Return (X, Y) of the center of cell containing provided text 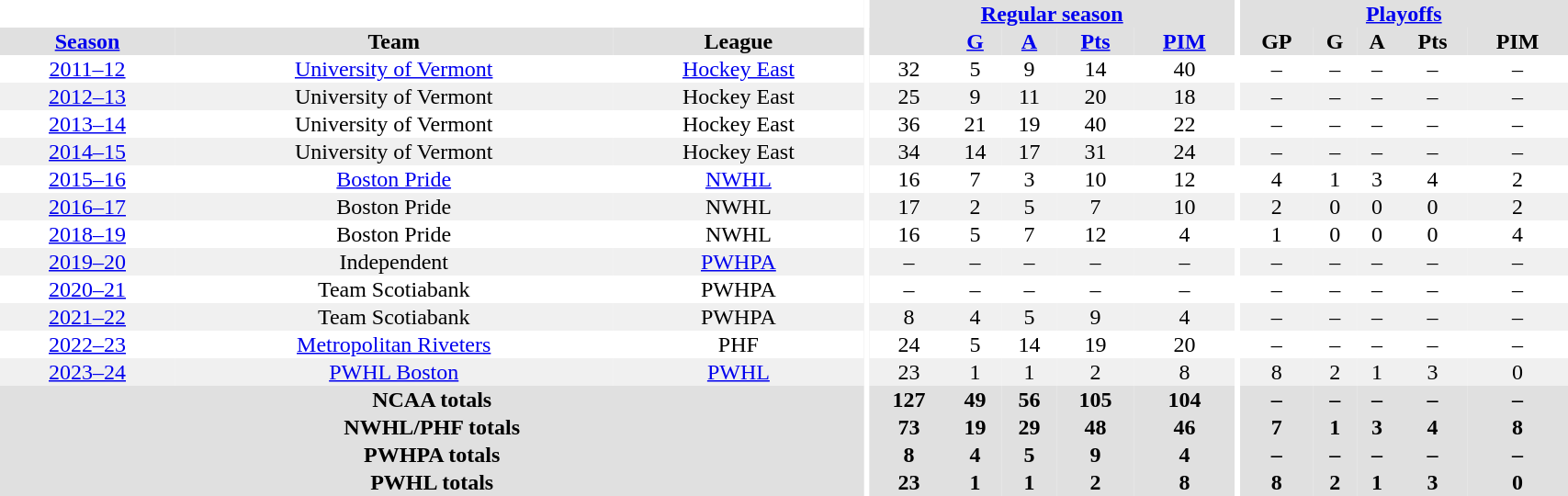
2023–24 (87, 372)
104 (1184, 400)
NWHL/PHF totals (432, 427)
49 (976, 400)
2011–12 (87, 69)
PWHPA totals (432, 455)
73 (909, 427)
PWHL Boston (393, 372)
2020–21 (87, 289)
2012–13 (87, 96)
Season (87, 41)
2013–14 (87, 124)
22 (1184, 124)
105 (1095, 400)
32 (909, 69)
21 (976, 124)
Regular season (1053, 14)
NCAA totals (432, 400)
34 (909, 152)
PWHL totals (432, 482)
25 (909, 96)
46 (1184, 427)
11 (1029, 96)
2022–23 (87, 344)
2019–20 (87, 262)
2015–16 (87, 179)
56 (1029, 400)
PHF (739, 344)
League (739, 41)
GP (1277, 41)
2018–19 (87, 234)
Metropolitan Riveters (393, 344)
Independent (393, 262)
Team (393, 41)
36 (909, 124)
48 (1095, 427)
2016–17 (87, 207)
18 (1184, 96)
127 (909, 400)
PWHL (739, 372)
2014–15 (87, 152)
Playoffs (1404, 14)
2021–22 (87, 317)
29 (1029, 427)
31 (1095, 152)
